Search for the cell housing the specified text and yield its (X, Y) center coordinate. 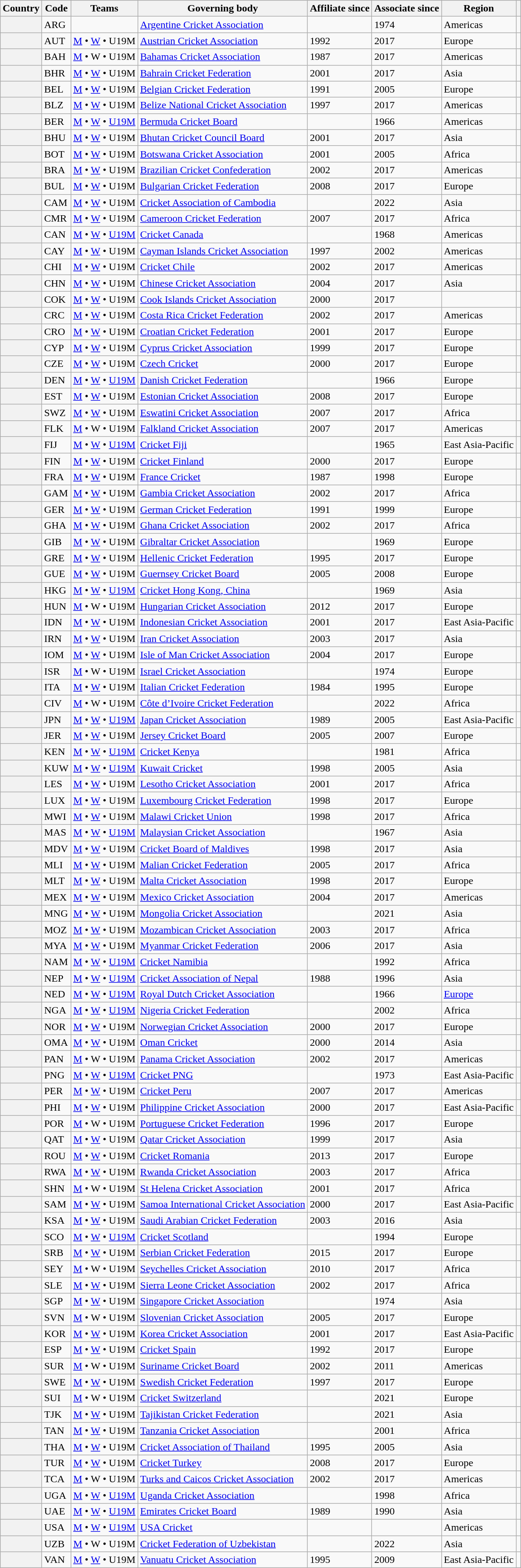
ISR (56, 671)
Bahrain Cricket Federation (223, 73)
GHA (56, 526)
Cricket Spain (223, 1350)
SVN (56, 1317)
Samoa International Cricket Association (223, 1204)
JER (56, 736)
Hungarian Cricket Association (223, 606)
FLK (56, 428)
POR (56, 1123)
SUI (56, 1398)
Ghana Cricket Association (223, 526)
SWE (56, 1382)
2010 (340, 1269)
Country (21, 8)
IRN (56, 639)
FIJ (56, 445)
Oman Cricket (223, 1043)
1981 (407, 752)
German Cricket Federation (223, 510)
IOM (56, 655)
Cook Islands Cricket Association (223, 299)
UZB (56, 1544)
2013 (340, 1156)
RWA (56, 1172)
Norwegian Cricket Association (223, 1027)
TCA (56, 1479)
Cricket Finland (223, 461)
Portuguese Cricket Federation (223, 1123)
BHR (56, 73)
Malian Cricket Federation (223, 865)
Hellenic Cricket Federation (223, 558)
PER (56, 1091)
SHN (56, 1188)
Cricket Association of Thailand (223, 1447)
ARG (56, 25)
Panama Cricket Association (223, 1059)
2014 (407, 1043)
Swedish Cricket Federation (223, 1382)
Cricket Kenya (223, 752)
BOT (56, 154)
1967 (407, 833)
Mongolia Cricket Association (223, 913)
DEN (56, 380)
COK (56, 299)
UAE (56, 1512)
BRA (56, 170)
Jersey Cricket Board (223, 736)
Tanzania Cricket Association (223, 1430)
NAM (56, 962)
St Helena Cricket Association (223, 1188)
Suriname Cricket Board (223, 1366)
2011 (407, 1366)
Code (56, 8)
FIN (56, 461)
Austrian Cricket Association (223, 41)
Malawi Cricket Union (223, 816)
1988 (340, 978)
MYA (56, 946)
PNG (56, 1075)
2016 (407, 1220)
Cricket Federation of Uzbekistan (223, 1544)
Uganda Cricket Association (223, 1495)
BUL (56, 186)
BAH (56, 57)
Mexico Cricket Association (223, 897)
Croatian Cricket Federation (223, 332)
Cricket Peru (223, 1091)
Tajikistan Cricket Federation (223, 1414)
Turks and Caicos Cricket Association (223, 1479)
1965 (407, 445)
NED (56, 994)
ESP (56, 1350)
LUX (56, 800)
1984 (340, 687)
KSA (56, 1220)
KOR (56, 1334)
SRB (56, 1253)
1994 (407, 1237)
OMA (56, 1043)
Cricket Canada (223, 235)
SGP (56, 1301)
MNG (56, 913)
Cricket Association of Nepal (223, 978)
Gibraltar Cricket Association (223, 542)
Belgian Cricket Federation (223, 89)
2006 (340, 946)
SAM (56, 1204)
Cricket Switzerland (223, 1398)
VAN (56, 1560)
Japan Cricket Association (223, 720)
CIV (56, 703)
CHI (56, 267)
1968 (407, 235)
ITA (56, 687)
Cayman Islands Cricket Association (223, 251)
Rwanda Cricket Association (223, 1172)
CAY (56, 251)
CRO (56, 332)
Bulgarian Cricket Federation (223, 186)
1990 (407, 1512)
Myanmar Cricket Federation (223, 946)
2015 (340, 1253)
Lesotho Cricket Association (223, 784)
SLE (56, 1285)
NEP (56, 978)
MDV (56, 849)
Bahamas Cricket Association (223, 57)
KUW (56, 768)
Bhutan Cricket Council Board (223, 138)
Teams (104, 8)
SCO (56, 1237)
Falkland Cricket Association (223, 428)
PAN (56, 1059)
NGA (56, 1011)
Bermuda Cricket Board (223, 121)
Saudi Arabian Cricket Federation (223, 1220)
Affiliate since (340, 8)
HKG (56, 590)
Cricket PNG (223, 1075)
Chinese Cricket Association (223, 283)
TAN (56, 1430)
FRA (56, 477)
IDN (56, 622)
LES (56, 784)
PHI (56, 1107)
THA (56, 1447)
Czech Cricket (223, 364)
Nigeria Cricket Federation (223, 1011)
Qatar Cricket Association (223, 1140)
JPN (56, 720)
Botswana Cricket Association (223, 154)
Indonesian Cricket Association (223, 622)
Cricket Association of Cambodia (223, 203)
UGA (56, 1495)
CAN (56, 235)
SUR (56, 1366)
Serbian Cricket Federation (223, 1253)
Sierra Leone Cricket Association (223, 1285)
2012 (340, 606)
MWI (56, 816)
CHN (56, 283)
BHU (56, 138)
Cyprus Cricket Association (223, 348)
Cricket Scotland (223, 1237)
GIB (56, 542)
QAT (56, 1140)
Korea Cricket Association (223, 1334)
MEX (56, 897)
USA Cricket (223, 1528)
Malta Cricket Association (223, 881)
BEL (56, 89)
BLZ (56, 105)
Associate since (407, 8)
Kuwait Cricket (223, 768)
AUT (56, 41)
SWZ (56, 412)
CZE (56, 364)
EST (56, 396)
MAS (56, 833)
Region (479, 8)
SEY (56, 1269)
GUE (56, 574)
Philippine Cricket Association (223, 1107)
Eswatini Cricket Association (223, 412)
Danish Cricket Federation (223, 380)
ROU (56, 1156)
Cameroon Cricket Federation (223, 219)
TJK (56, 1414)
Argentine Cricket Association (223, 25)
Costa Rica Cricket Federation (223, 315)
Cricket Chile (223, 267)
Cricket Hong Kong, China (223, 590)
Brazilian Cricket Confederation (223, 170)
Governing body (223, 8)
MLI (56, 865)
Seychelles Cricket Association (223, 1269)
Iran Cricket Association (223, 639)
Israel Cricket Association (223, 671)
Cricket Turkey (223, 1463)
KEN (56, 752)
Cricket Board of Maldives (223, 849)
Cricket Romania (223, 1156)
USA (56, 1528)
CMR (56, 219)
MOZ (56, 929)
Singapore Cricket Association (223, 1301)
Slovenian Cricket Association (223, 1317)
MLT (56, 881)
TUR (56, 1463)
Emirates Cricket Board (223, 1512)
1973 (407, 1075)
Luxembourg Cricket Federation (223, 800)
HUN (56, 606)
Royal Dutch Cricket Association (223, 994)
Belize National Cricket Association (223, 105)
2009 (407, 1560)
Cricket Fiji (223, 445)
Vanuatu Cricket Association (223, 1560)
Gambia Cricket Association (223, 493)
Cricket Namibia (223, 962)
CYP (56, 348)
GER (56, 510)
GRE (56, 558)
Estonian Cricket Association (223, 396)
Italian Cricket Federation (223, 687)
CAM (56, 203)
Malaysian Cricket Association (223, 833)
BER (56, 121)
Isle of Man Cricket Association (223, 655)
Mozambican Cricket Association (223, 929)
CRC (56, 315)
Côte d’Ivoire Cricket Federation (223, 703)
NOR (56, 1027)
France Cricket (223, 477)
Guernsey Cricket Board (223, 574)
GAM (56, 493)
